Determine the (X, Y) coordinate at the center of the cell enclosing the given text.  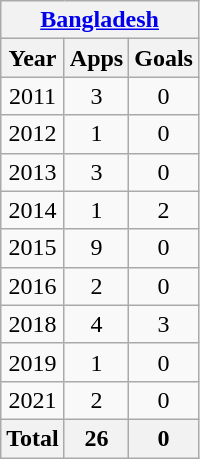
Bangladesh (100, 20)
2015 (33, 248)
2018 (33, 324)
9 (96, 248)
2014 (33, 210)
2016 (33, 286)
Apps (96, 58)
2013 (33, 172)
2019 (33, 362)
Goals (164, 58)
2011 (33, 96)
4 (96, 324)
Year (33, 58)
2012 (33, 134)
26 (96, 438)
2021 (33, 400)
Total (33, 438)
